From the cell containing the given text, extract its center point as (X, Y) coordinate. 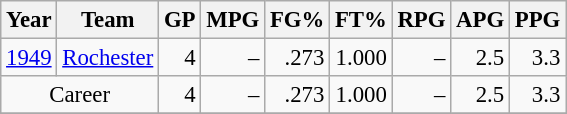
Team (108, 20)
GP (180, 20)
FG% (298, 20)
RPG (422, 20)
FT% (362, 20)
PPG (537, 20)
1949 (29, 58)
MPG (233, 20)
Career (80, 95)
Year (29, 20)
APG (480, 20)
Rochester (108, 58)
